Output the (X, Y) coordinate of the center of the cell containing the given text.  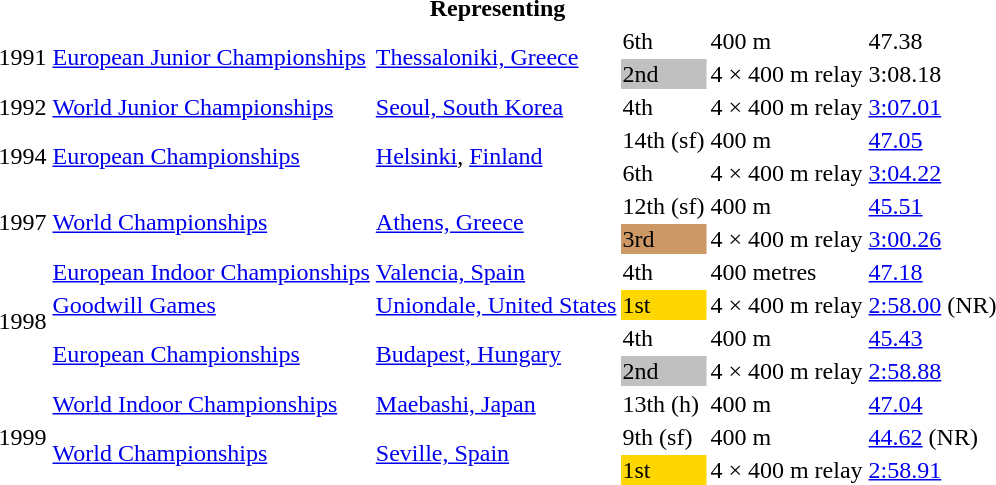
Athens, Greece (496, 222)
Seoul, South Korea (496, 107)
3rd (664, 239)
13th (h) (664, 404)
Goodwill Games (211, 305)
Helsinki, Finland (496, 156)
12th (sf) (664, 206)
400 metres (786, 272)
Valencia, Spain (496, 272)
Seville, Spain (496, 454)
European Junior Championships (211, 58)
9th (sf) (664, 437)
European Indoor Championships (211, 272)
Thessaloniki, Greece (496, 58)
World Indoor Championships (211, 404)
Uniondale, United States (496, 305)
Maebashi, Japan (496, 404)
Budapest, Hungary (496, 354)
14th (sf) (664, 140)
World Junior Championships (211, 107)
